For the text-containing cell, return its midpoint in (X, Y) coordinate format. 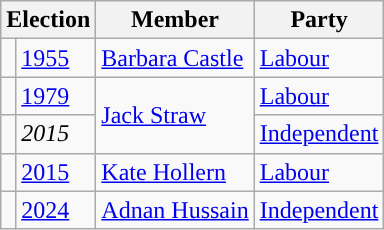
Jack Straw (175, 115)
Adnan Hussain (175, 210)
1979 (56, 96)
1955 (56, 58)
Party (319, 20)
Member (175, 20)
Election (48, 20)
Kate Hollern (175, 172)
Barbara Castle (175, 58)
2024 (56, 210)
